Scan for the cell matching the given text and deliver its (x, y) coordinate at center. 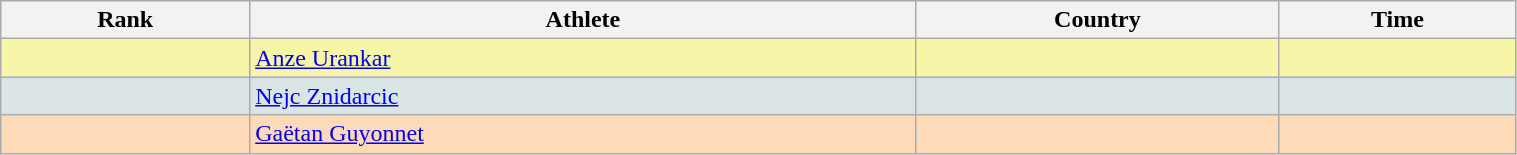
Time (1398, 20)
Athlete (584, 20)
Anze Urankar (584, 58)
Gaëtan Guyonnet (584, 134)
Nejc Znidarcic (584, 96)
Country (1098, 20)
Rank (126, 20)
